Pinpoint the cell where the given text exists, returning its (X, Y) midpoint coordinate. 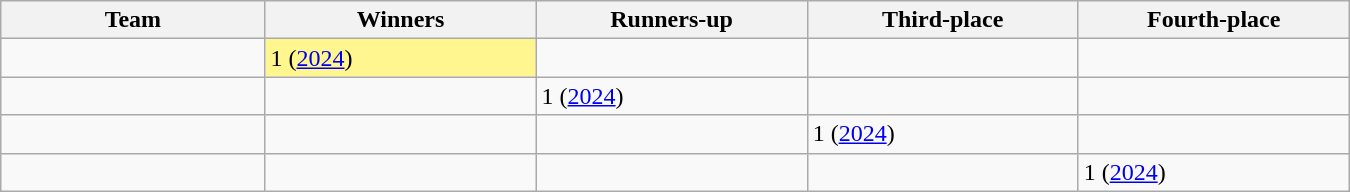
Runners-up (672, 20)
Team (133, 20)
Fourth-place (1214, 20)
Winners (400, 20)
Third-place (942, 20)
